Pinpoint the cell where the given text exists, returning its (x, y) midpoint coordinate. 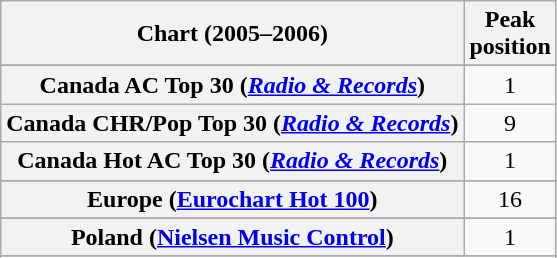
Canada CHR/Pop Top 30 (Radio & Records) (232, 123)
Europe (Eurochart Hot 100) (232, 199)
9 (510, 123)
Chart (2005–2006) (232, 34)
Poland (Nielsen Music Control) (232, 237)
Peakposition (510, 34)
16 (510, 199)
Canada AC Top 30 (Radio & Records) (232, 85)
Canada Hot AC Top 30 (Radio & Records) (232, 161)
